Capture the cell that displays the provided text and extract its [x, y] central coordinate. 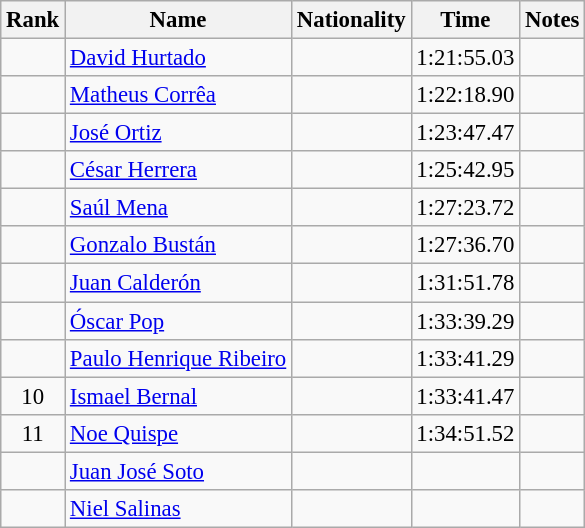
Óscar Pop [178, 321]
1:34:51.52 [466, 433]
1:23:47.47 [466, 133]
José Ortiz [178, 133]
Paulo Henrique Ribeiro [178, 358]
Matheus Corrêa [178, 95]
1:27:36.70 [466, 245]
Ismael Bernal [178, 396]
1:33:41.47 [466, 396]
1:22:18.90 [466, 95]
Notes [552, 20]
Rank [33, 20]
1:27:23.72 [466, 208]
1:33:39.29 [466, 321]
Niel Salinas [178, 509]
1:31:51.78 [466, 283]
Juan José Soto [178, 471]
11 [33, 433]
Saúl Mena [178, 208]
Noe Quispe [178, 433]
1:25:42.95 [466, 170]
Gonzalo Bustán [178, 245]
Nationality [352, 20]
David Hurtado [178, 58]
Name [178, 20]
Juan Calderón [178, 283]
10 [33, 396]
1:21:55.03 [466, 58]
1:33:41.29 [466, 358]
Time [466, 20]
César Herrera [178, 170]
